Pinpoint the cell where the given text exists, returning its [X, Y] midpoint coordinate. 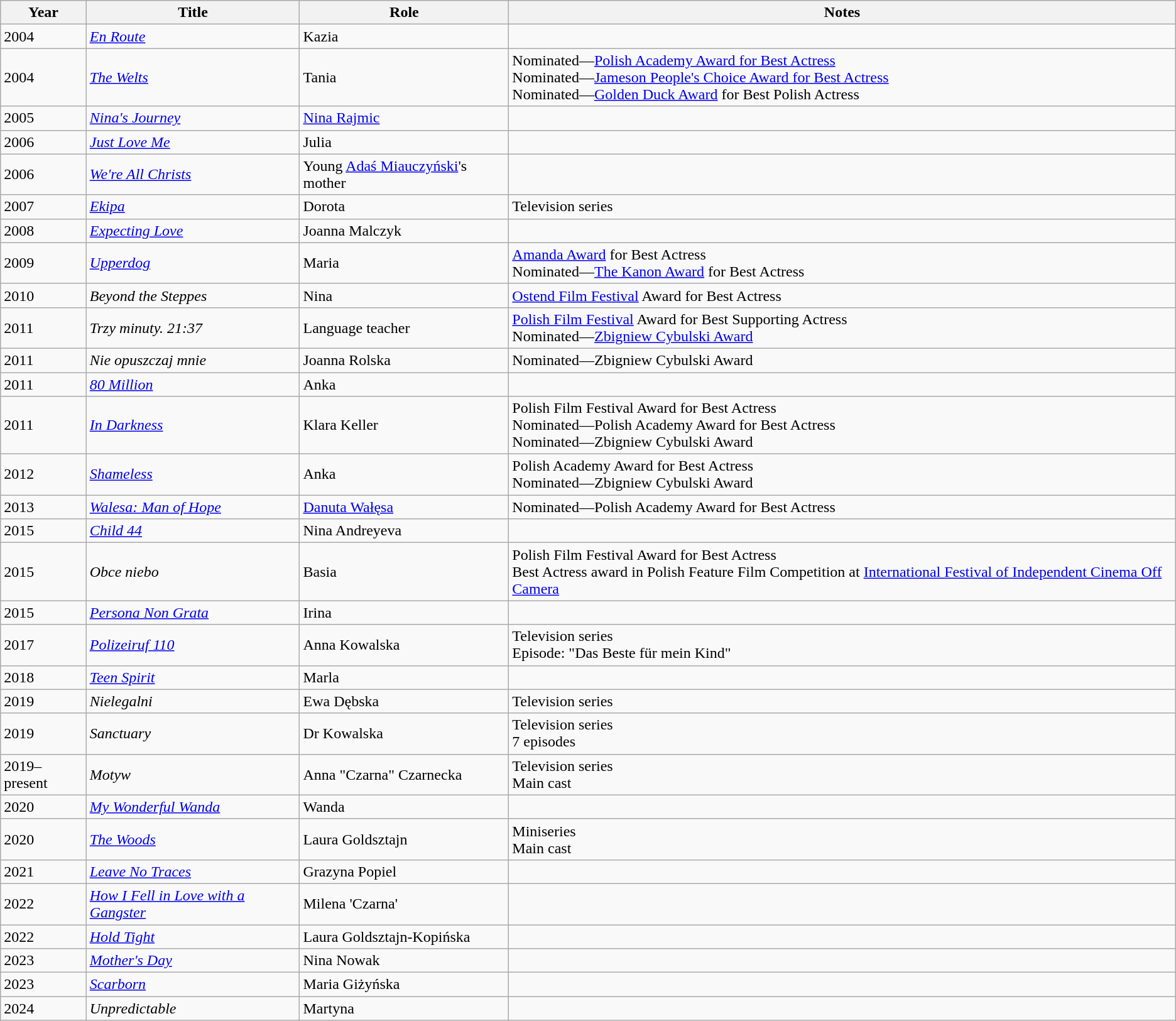
2013 [43, 507]
Scarborn [193, 985]
2021 [43, 871]
We're All Christs [193, 175]
2008 [43, 231]
Trzy minuty. 21:37 [193, 328]
Notes [842, 13]
MiniseriesMain cast [842, 839]
Marla [405, 677]
Nielegalni [193, 701]
Child 44 [193, 531]
2007 [43, 207]
Joanna Rolska [405, 360]
Nina Nowak [405, 961]
Young Adaś Miauczyński's mother [405, 175]
2012 [43, 475]
Dr Kowalska [405, 734]
Klara Keller [405, 425]
Beyond the Steppes [193, 295]
Anna "Czarna" Czarnecka [405, 774]
Dorota [405, 207]
Laura Goldsztajn [405, 839]
2009 [43, 263]
2018 [43, 677]
Nina Rajmic [405, 118]
Milena 'Czarna' [405, 904]
Ekipa [193, 207]
Television seriesEpisode: "Das Beste für mein Kind" [842, 645]
Maria [405, 263]
Irina [405, 613]
Motyw [193, 774]
Anna Kowalska [405, 645]
Nominated—Zbigniew Cybulski Award [842, 360]
Danuta Wałęsa [405, 507]
Grazyna Popiel [405, 871]
Laura Goldsztajn-Kopińska [405, 937]
Kazia [405, 36]
Expecting Love [193, 231]
Role [405, 13]
Walesa: Man of Hope [193, 507]
Maria Giżyńska [405, 985]
The Welts [193, 77]
2024 [43, 1008]
Nominated—Polish Academy Award for Best Actress [842, 507]
Mother's Day [193, 961]
In Darkness [193, 425]
Nina's Journey [193, 118]
The Woods [193, 839]
Basia [405, 572]
Polish Film Festival Award for Best Supporting ActressNominated—Zbigniew Cybulski Award [842, 328]
Television series7 episodes [842, 734]
Upperdog [193, 263]
My Wonderful Wanda [193, 807]
Julia [405, 142]
Ostend Film Festival Award for Best Actress [842, 295]
Leave No Traces [193, 871]
Obce niebo [193, 572]
Wanda [405, 807]
Persona Non Grata [193, 613]
How I Fell in Love with a Gangster [193, 904]
Tania [405, 77]
Television seriesMain cast [842, 774]
Nie opuszczaj mnie [193, 360]
Amanda Award for Best ActressNominated—The Kanon Award for Best Actress [842, 263]
Sanctuary [193, 734]
2019–present [43, 774]
Language teacher [405, 328]
Teen Spirit [193, 677]
Year [43, 13]
2010 [43, 295]
Polish Film Festival Award for Best ActressNominated—Polish Academy Award for Best ActressNominated—Zbigniew Cybulski Award [842, 425]
Joanna Malczyk [405, 231]
2005 [43, 118]
Hold Tight [193, 937]
Title [193, 13]
Just Love Me [193, 142]
Shameless [193, 475]
2017 [43, 645]
Martyna [405, 1008]
Polish Academy Award for Best ActressNominated—Zbigniew Cybulski Award [842, 475]
Polizeiruf 110 [193, 645]
80 Million [193, 384]
Unpredictable [193, 1008]
Nina Andreyeva [405, 531]
Ewa Dębska [405, 701]
Nina [405, 295]
En Route [193, 36]
